Return [x, y] of the center of cell containing provided text 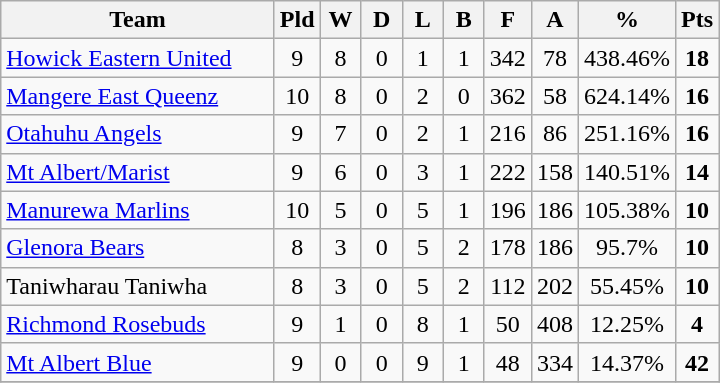
Mangere East Queenz [138, 96]
14.37% [626, 362]
Pts [696, 20]
362 [508, 96]
55.45% [626, 286]
Howick Eastern United [138, 58]
112 [508, 286]
95.7% [626, 248]
178 [508, 248]
12.25% [626, 324]
Richmond Rosebuds [138, 324]
Pld [297, 20]
7 [340, 134]
624.14% [626, 96]
Taniwharau Taniwha [138, 286]
Otahuhu Angels [138, 134]
F [508, 20]
6 [340, 172]
438.46% [626, 58]
216 [508, 134]
202 [554, 286]
86 [554, 134]
196 [508, 210]
Glenora Bears [138, 248]
B [464, 20]
Mt Albert/Marist [138, 172]
A [554, 20]
334 [554, 362]
140.51% [626, 172]
18 [696, 58]
D [382, 20]
158 [554, 172]
251.16% [626, 134]
58 [554, 96]
14 [696, 172]
78 [554, 58]
105.38% [626, 210]
Team [138, 20]
42 [696, 362]
342 [508, 58]
408 [554, 324]
W [340, 20]
Mt Albert Blue [138, 362]
50 [508, 324]
4 [696, 324]
Manurewa Marlins [138, 210]
222 [508, 172]
% [626, 20]
L [422, 20]
48 [508, 362]
